Capture the cell that displays the provided text and extract its (x, y) central coordinate. 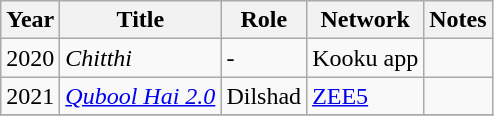
Qubool Hai 2.0 (140, 96)
2021 (30, 96)
Dilshad (264, 96)
Kooku app (366, 58)
ZEE5 (366, 96)
2020 (30, 58)
Role (264, 20)
Chitthi (140, 58)
- (264, 58)
Year (30, 20)
Notes (458, 20)
Network (366, 20)
Title (140, 20)
